Output the [x, y] coordinate of the center of the cell containing the given text.  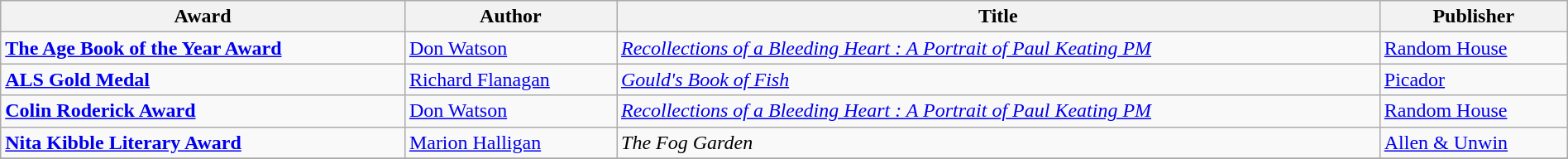
Allen & Unwin [1474, 142]
Award [203, 17]
The Fog Garden [999, 142]
Colin Roderick Award [203, 111]
Gould's Book of Fish [999, 79]
Nita Kibble Literary Award [203, 142]
Title [999, 17]
Publisher [1474, 17]
ALS Gold Medal [203, 79]
Richard Flanagan [510, 79]
Author [510, 17]
Marion Halligan [510, 142]
Picador [1474, 79]
The Age Book of the Year Award [203, 48]
